From the cell containing the given text, extract its center point as [X, Y] coordinate. 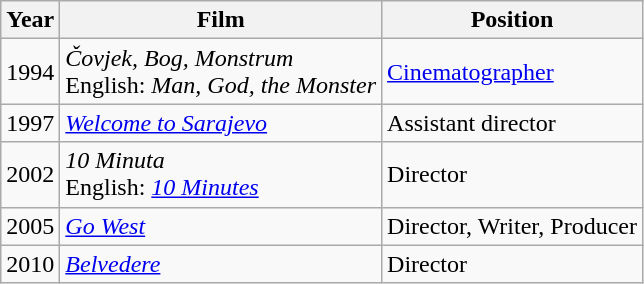
Čovjek, Bog, Monstrum English: Man, God, the Monster [221, 72]
Director, Writer, Producer [512, 226]
Assistant director [512, 123]
Position [512, 20]
10 Minuta English: 10 Minutes [221, 174]
2005 [30, 226]
1997 [30, 123]
Film [221, 20]
Go West [221, 226]
2002 [30, 174]
Welcome to Sarajevo [221, 123]
Belvedere [221, 264]
2010 [30, 264]
Year [30, 20]
1994 [30, 72]
Cinematographer [512, 72]
